Determine the [x, y] coordinate at the center of the cell enclosing the given text.  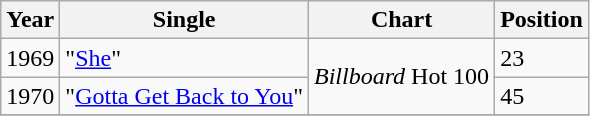
"She" [184, 58]
"Gotta Get Back to You" [184, 96]
1970 [30, 96]
Billboard Hot 100 [401, 77]
Position [542, 20]
Single [184, 20]
45 [542, 96]
Year [30, 20]
Chart [401, 20]
23 [542, 58]
1969 [30, 58]
